Return [X, Y] of the center of cell containing provided text 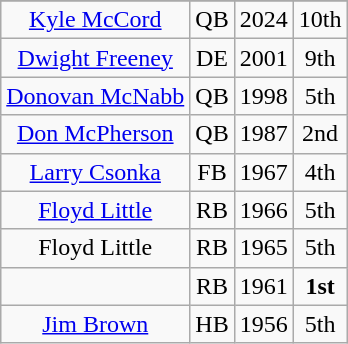
4th [320, 172]
10th [320, 20]
Larry Csonka [96, 172]
FB [212, 172]
1965 [264, 248]
Don McPherson [96, 134]
Donovan McNabb [96, 96]
2024 [264, 20]
1967 [264, 172]
HB [212, 324]
Jim Brown [96, 324]
1987 [264, 134]
9th [320, 58]
1956 [264, 324]
2nd [320, 134]
1961 [264, 286]
1st [320, 286]
1966 [264, 210]
DE [212, 58]
Kyle McCord [96, 20]
Dwight Freeney [96, 58]
1998 [264, 96]
2001 [264, 58]
